Identify which cell holds the provided text, then report its [x, y] central coordinate. 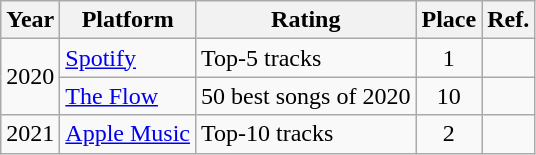
Spotify [128, 58]
2 [449, 134]
Year [30, 20]
10 [449, 96]
Top-10 tracks [306, 134]
The Flow [128, 96]
50 best songs of 2020 [306, 96]
Ref. [508, 20]
Apple Music [128, 134]
Platform [128, 20]
2021 [30, 134]
Top-5 tracks [306, 58]
1 [449, 58]
2020 [30, 77]
Rating [306, 20]
Place [449, 20]
